Scan for the cell matching the given text and deliver its [X, Y] coordinate at center. 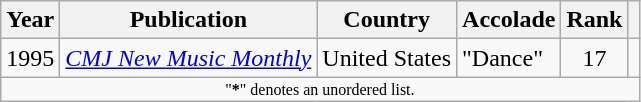
"*" denotes an unordered list. [320, 89]
1995 [30, 58]
"Dance" [509, 58]
Rank [594, 20]
17 [594, 58]
Accolade [509, 20]
CMJ New Music Monthly [188, 58]
United States [387, 58]
Country [387, 20]
Year [30, 20]
Publication [188, 20]
